For the text-containing cell, return its midpoint in (x, y) coordinate format. 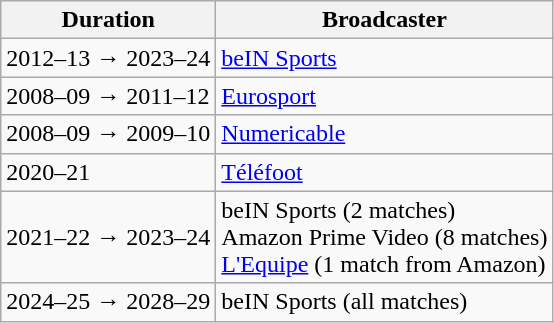
2024–25 → 2028–29 (108, 302)
beIN Sports (all matches) (384, 302)
Téléfoot (384, 172)
2020–21 (108, 172)
Broadcaster (384, 20)
Numericable (384, 134)
Duration (108, 20)
2012–13 → 2023–24 (108, 58)
beIN Sports (384, 58)
2008–09 → 2011–12 (108, 96)
2021–22 → 2023–24 (108, 237)
beIN Sports (2 matches) Amazon Prime Video (8 matches) L'Equipe (1 match from Amazon) (384, 237)
2008–09 → 2009–10 (108, 134)
Eurosport (384, 96)
